Identify which cell holds the provided text, then report its (X, Y) central coordinate. 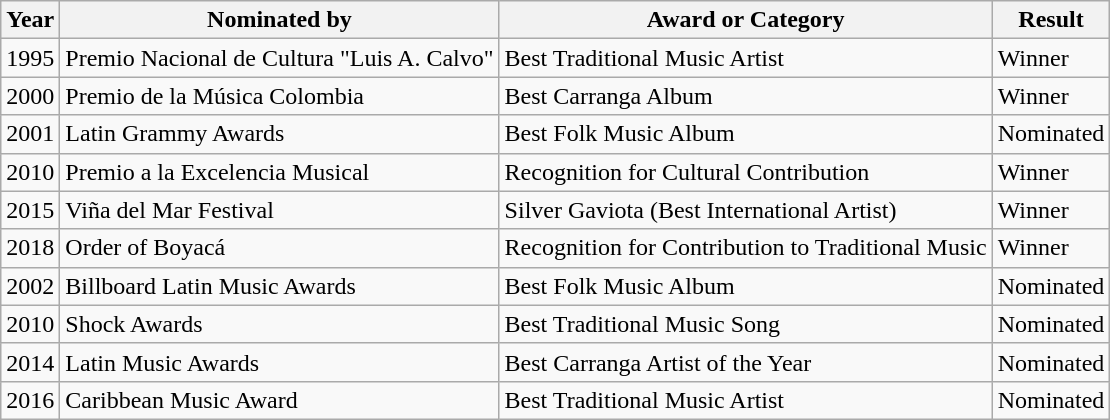
Order of Boyacá (280, 248)
Result (1051, 20)
2001 (30, 134)
Caribbean Music Award (280, 400)
Nominated by (280, 20)
2015 (30, 210)
2018 (30, 248)
Year (30, 20)
2016 (30, 400)
Billboard Latin Music Awards (280, 286)
Latin Music Awards (280, 362)
Premio a la Excelencia Musical (280, 172)
Best Carranga Album (746, 96)
Award or Category (746, 20)
Viña del Mar Festival (280, 210)
1995 (30, 58)
Silver Gaviota (Best International Artist) (746, 210)
Best Carranga Artist of the Year (746, 362)
2002 (30, 286)
Recognition for Cultural Contribution (746, 172)
2000 (30, 96)
Latin Grammy Awards (280, 134)
Premio de la Música Colombia (280, 96)
Premio Nacional de Cultura "Luis A. Calvo" (280, 58)
2014 (30, 362)
Shock Awards (280, 324)
Recognition for Contribution to Traditional Music (746, 248)
Best Traditional Music Song (746, 324)
